Return the (X, Y) coordinate for the center point of the cell that contains the specified text.  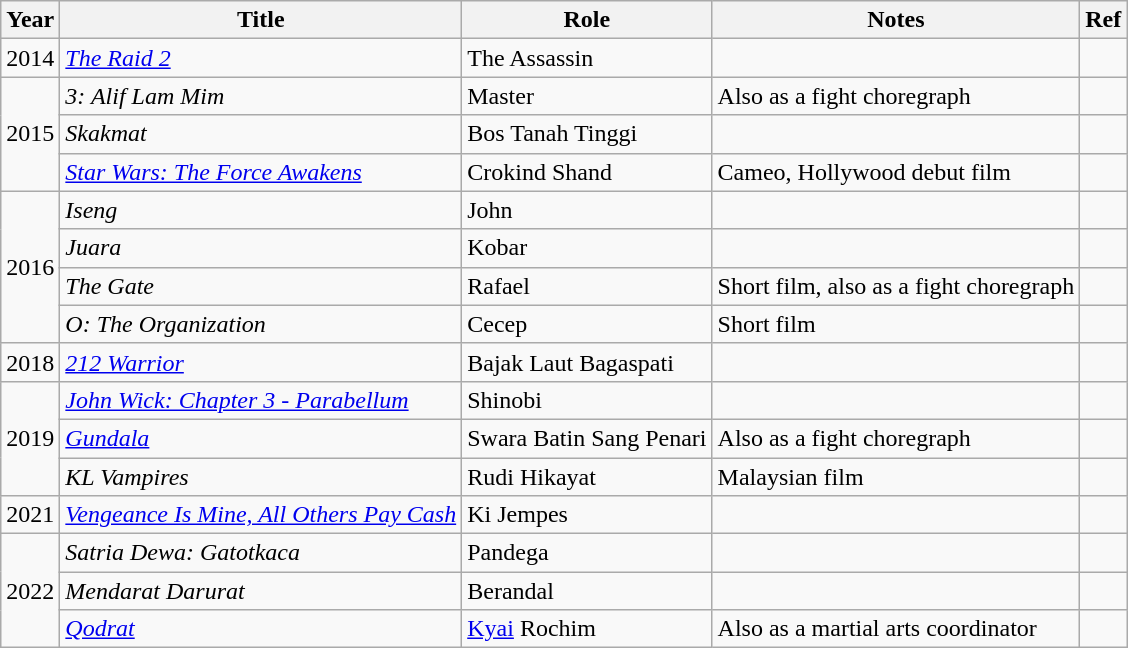
KL Vampires (261, 477)
Title (261, 20)
Crokind Shand (587, 172)
Gundala (261, 438)
The Assassin (587, 58)
Mendarat Darurat (261, 591)
2014 (30, 58)
Cameo, Hollywood debut film (896, 172)
2019 (30, 438)
2021 (30, 515)
212 Warrior (261, 362)
Master (587, 96)
2018 (30, 362)
Bajak Laut Bagaspati (587, 362)
Short film, also as a fight choregraph (896, 286)
Skakmat (261, 134)
3: Alif Lam Mim (261, 96)
Year (30, 20)
Rudi Hikayat (587, 477)
Swara Batin Sang Penari (587, 438)
Rafael (587, 286)
Shinobi (587, 400)
Kyai Rochim (587, 629)
Juara (261, 248)
John Wick: Chapter 3 - Parabellum (261, 400)
Qodrat (261, 629)
Iseng (261, 210)
2022 (30, 591)
Notes (896, 20)
Ki Jempes (587, 515)
Role (587, 20)
The Gate (261, 286)
Vengeance Is Mine, All Others Pay Cash (261, 515)
Ref (1104, 20)
Malaysian film (896, 477)
O: The Organization (261, 324)
2015 (30, 134)
Also as a martial arts coordinator (896, 629)
John (587, 210)
Pandega (587, 553)
Cecep (587, 324)
The Raid 2 (261, 58)
Satria Dewa: Gatotkaca (261, 553)
Star Wars: The Force Awakens (261, 172)
Berandal (587, 591)
Bos Tanah Tinggi (587, 134)
2016 (30, 267)
Kobar (587, 248)
Short film (896, 324)
